Identify which cell holds the provided text, then report its [x, y] central coordinate. 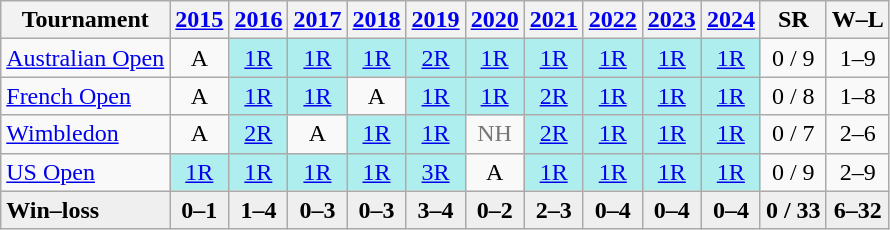
2019 [436, 20]
US Open [86, 172]
0–2 [494, 210]
2016 [258, 20]
Australian Open [86, 58]
2018 [376, 20]
Win–loss [86, 210]
1–8 [858, 96]
0 / 7 [793, 134]
2017 [318, 20]
Wimbledon [86, 134]
0 / 33 [793, 210]
2021 [554, 20]
0–1 [200, 210]
W–L [858, 20]
6–32 [858, 210]
SR [793, 20]
2–3 [554, 210]
2–9 [858, 172]
2023 [672, 20]
1–9 [858, 58]
French Open [86, 96]
2015 [200, 20]
3R [436, 172]
2–6 [858, 134]
NH [494, 134]
2022 [612, 20]
Tournament [86, 20]
1–4 [258, 210]
0 / 8 [793, 96]
2024 [730, 20]
3–4 [436, 210]
2020 [494, 20]
